Return the (x, y) coordinate for the center point of the cell that contains the specified text.  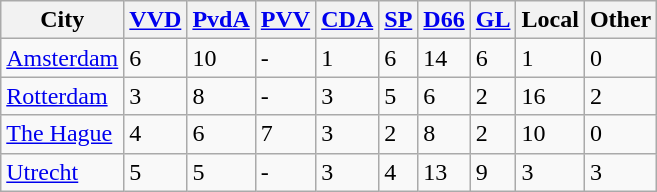
City (62, 20)
7 (285, 134)
14 (444, 58)
9 (493, 172)
PVV (285, 20)
Other (620, 20)
Amsterdam (62, 58)
Local (550, 20)
CDA (348, 20)
PvdA (221, 20)
The Hague (62, 134)
D66 (444, 20)
SP (398, 20)
13 (444, 172)
Utrecht (62, 172)
Rotterdam (62, 96)
16 (550, 96)
VVD (156, 20)
GL (493, 20)
